Scan for the cell matching the given text and deliver its (x, y) coordinate at center. 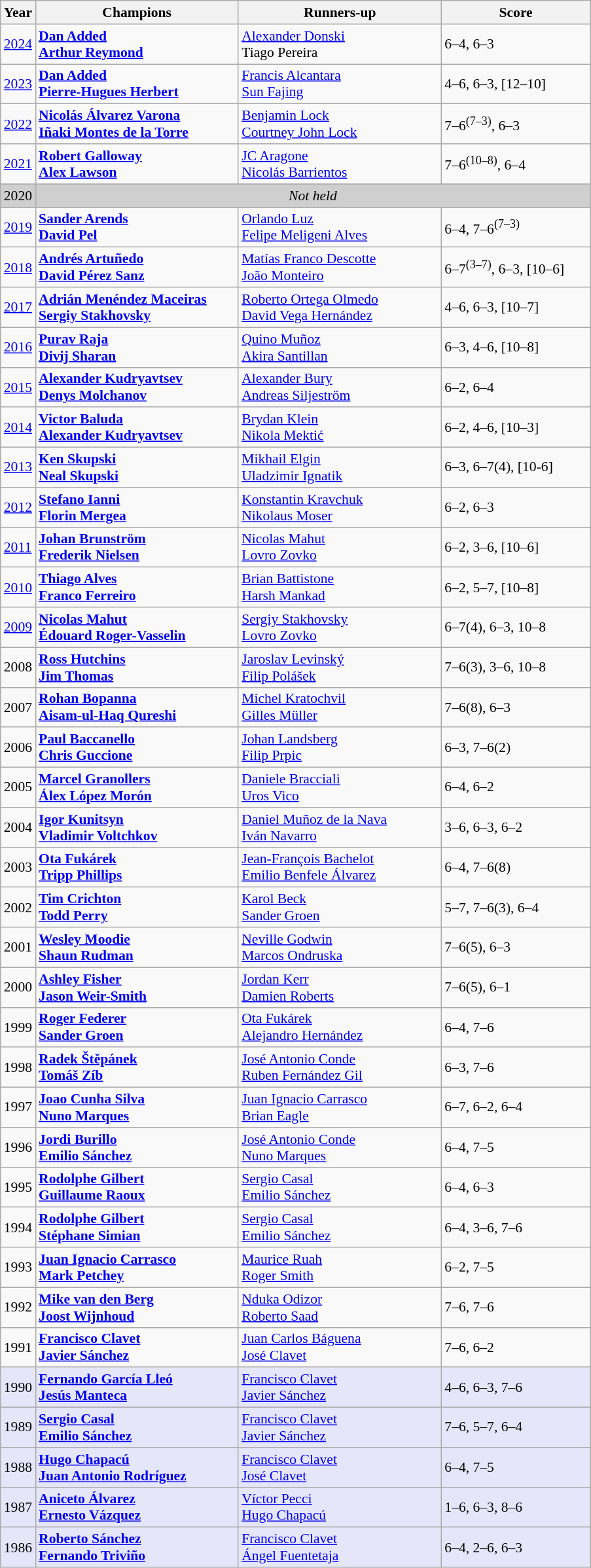
Jordan Kerr Damien Roberts (340, 987)
2006 (18, 747)
1987 (18, 1508)
2020 (18, 196)
Roger Federer Sander Groen (137, 1027)
7–6(5), 6–3 (516, 948)
Wesley Moodie Shaun Rudman (137, 948)
Brian Battistone Harsh Mankad (340, 588)
6–2, 6–3 (516, 508)
Runners-up (340, 12)
Alexander Donski Tiago Pereira (340, 45)
7–6, 5–7, 6–4 (516, 1428)
6–4, 3–6, 7–6 (516, 1228)
2002 (18, 907)
Ota Fukárek Alejandro Hernández (340, 1027)
Stefano Ianni Florin Mergea (137, 508)
1995 (18, 1187)
1991 (18, 1347)
2004 (18, 827)
Champions (137, 12)
Francis Alcantara Sun Fajing (340, 84)
Jordi Burillo Emilio Sánchez (137, 1148)
Robert Galloway Alex Lawson (137, 164)
3–6, 6–3, 6–2 (516, 827)
2001 (18, 948)
Paul Baccanello Chris Guccione (137, 747)
4–6, 6–3, [12–10] (516, 84)
Quino Muñoz Akira Santillan (340, 347)
Dan Added Pierre-Hugues Herbert (137, 84)
Radek Štěpánek Tomáš Zíb (137, 1068)
6–3, 6–7(4), [10-6] (516, 467)
6–7, 6–2, 6–4 (516, 1107)
Víctor Pecci Hugo Chapacú (340, 1508)
1988 (18, 1467)
Francisco Clavet José Clavet (340, 1467)
Johan Landsberg Filip Prpic (340, 747)
Juan Ignacio Carrasco Mark Petchey (137, 1267)
2016 (18, 347)
Victor Baluda Alexander Kudryavtsev (137, 428)
6–4, 7–6 (516, 1027)
6–4, 2–6, 6–3 (516, 1547)
1997 (18, 1107)
Jean-François Bachelot Emilio Benfele Álvarez (340, 868)
Brydan Klein Nikola Mektić (340, 428)
Konstantin Kravchuk Nikolaus Moser (340, 508)
Joao Cunha Silva Nuno Marques (137, 1107)
7–6(3), 3–6, 10–8 (516, 668)
2008 (18, 668)
Johan Brunström Frederik Nielsen (137, 547)
Daniel Muñoz de la Nava Iván Navarro (340, 827)
2005 (18, 788)
Tim Crichton Todd Perry (137, 907)
Year (18, 12)
2012 (18, 508)
Andrés Artuñedo David Pérez Sanz (137, 267)
1993 (18, 1267)
Ken Skupski Neal Skupski (137, 467)
2010 (18, 588)
1–6, 6–3, 8–6 (516, 1508)
Karol Beck Sander Groen (340, 907)
Benjamin Lock Courtney John Lock (340, 124)
1996 (18, 1148)
2021 (18, 164)
Rodolphe Gilbert Stéphane Simian (137, 1228)
6–3, 7–6(2) (516, 747)
1992 (18, 1308)
Hugo Chapacú Juan Antonio Rodríguez (137, 1467)
2015 (18, 387)
6–4, 7–6(7–3) (516, 228)
7–6(8), 6–3 (516, 707)
Thiago Alves Franco Ferreiro (137, 588)
2003 (18, 868)
Matías Franco Descotte João Monteiro (340, 267)
6–2, 5–7, [10–8] (516, 588)
2022 (18, 124)
6–4, 6–2 (516, 788)
Nicolas Mahut Édouard Roger-Vasselin (137, 627)
Juan Ignacio Carrasco Brian Eagle (340, 1107)
7–6, 6–2 (516, 1347)
Juan Carlos Báguena José Clavet (340, 1347)
6–4, 7–6(8) (516, 868)
Marcel Granollers Álex López Morón (137, 788)
Sergiy Stakhovsky Lovro Zovko (340, 627)
Mikhail Elgin Uladzimir Ignatik (340, 467)
Francisco Clavet Ángel Fuentetaja (340, 1547)
Roberto Ortega Olmedo David Vega Hernández (340, 308)
6–2, 7–5 (516, 1267)
José Antonio Conde Nuno Marques (340, 1148)
2007 (18, 707)
4–6, 6–3, [10–7] (516, 308)
Michel Kratochvil Gilles Müller (340, 707)
Rodolphe Gilbert Guillaume Raoux (137, 1187)
4–6, 6–3, 7–6 (516, 1387)
6–3, 7–6 (516, 1068)
5–7, 7–6(3), 6–4 (516, 907)
2009 (18, 627)
7–6, 7–6 (516, 1308)
7–6(10–8), 6–4 (516, 164)
Alexander Bury Andreas Siljeström (340, 387)
2019 (18, 228)
Adrián Menéndez Maceiras Sergiy Stakhovsky (137, 308)
Maurice Ruah Roger Smith (340, 1267)
José Antonio Conde Ruben Fernández Gil (340, 1068)
Aniceto Álvarez Ernesto Vázquez (137, 1508)
2014 (18, 428)
Ota Fukárek Tripp Phillips (137, 868)
Roberto Sánchez Fernando Triviño (137, 1547)
Not held (313, 196)
7–6(5), 6–1 (516, 987)
Score (516, 12)
Fernando García Lleó Jesús Manteca (137, 1387)
2024 (18, 45)
Purav Raja Divij Sharan (137, 347)
2023 (18, 84)
2013 (18, 467)
6–2, 6–4 (516, 387)
1994 (18, 1228)
Mike van den Berg Joost Wijnhoud (137, 1308)
Neville Godwin Marcos Ondruska (340, 948)
Rohan Bopanna Aisam-ul-Haq Qureshi (137, 707)
Jaroslav Levinský Filip Polášek (340, 668)
Sander Arends David Pel (137, 228)
1999 (18, 1027)
2011 (18, 547)
Nicolás Álvarez Varona Iñaki Montes de la Torre (137, 124)
6–3, 4–6, [10–8] (516, 347)
Orlando Luz Felipe Meligeni Alves (340, 228)
2018 (18, 267)
Dan Added Arthur Reymond (137, 45)
Igor Kunitsyn Vladimir Voltchkov (137, 827)
Daniele Bracciali Uros Vico (340, 788)
6–7(3–7), 6–3, [10–6] (516, 267)
Nduka Odizor Roberto Saad (340, 1308)
2017 (18, 308)
Ross Hutchins Jim Thomas (137, 668)
2000 (18, 987)
7–6(7–3), 6–3 (516, 124)
Nicolas Mahut Lovro Zovko (340, 547)
Alexander Kudryavtsev Denys Molchanov (137, 387)
1986 (18, 1547)
6–2, 4–6, [10–3] (516, 428)
6–7(4), 6–3, 10–8 (516, 627)
Ashley Fisher Jason Weir-Smith (137, 987)
1998 (18, 1068)
1990 (18, 1387)
6–2, 3–6, [10–6] (516, 547)
1989 (18, 1428)
JC Aragone Nicolás Barrientos (340, 164)
